From the cell containing the given text, extract its center point as [X, Y] coordinate. 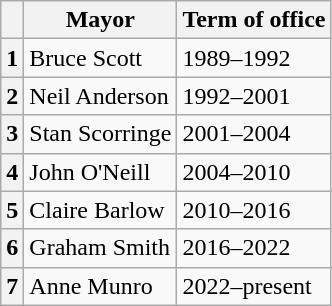
3 [12, 134]
Neil Anderson [100, 96]
5 [12, 210]
Bruce Scott [100, 58]
Mayor [100, 20]
Stan Scorringe [100, 134]
2010–2016 [254, 210]
2004–2010 [254, 172]
2016–2022 [254, 248]
2022–present [254, 286]
Term of office [254, 20]
Graham Smith [100, 248]
Anne Munro [100, 286]
7 [12, 286]
6 [12, 248]
1 [12, 58]
4 [12, 172]
John O'Neill [100, 172]
1989–1992 [254, 58]
1992–2001 [254, 96]
2 [12, 96]
Claire Barlow [100, 210]
2001–2004 [254, 134]
